Provide the [X, Y] coordinate of the cell's center where the given text is located.  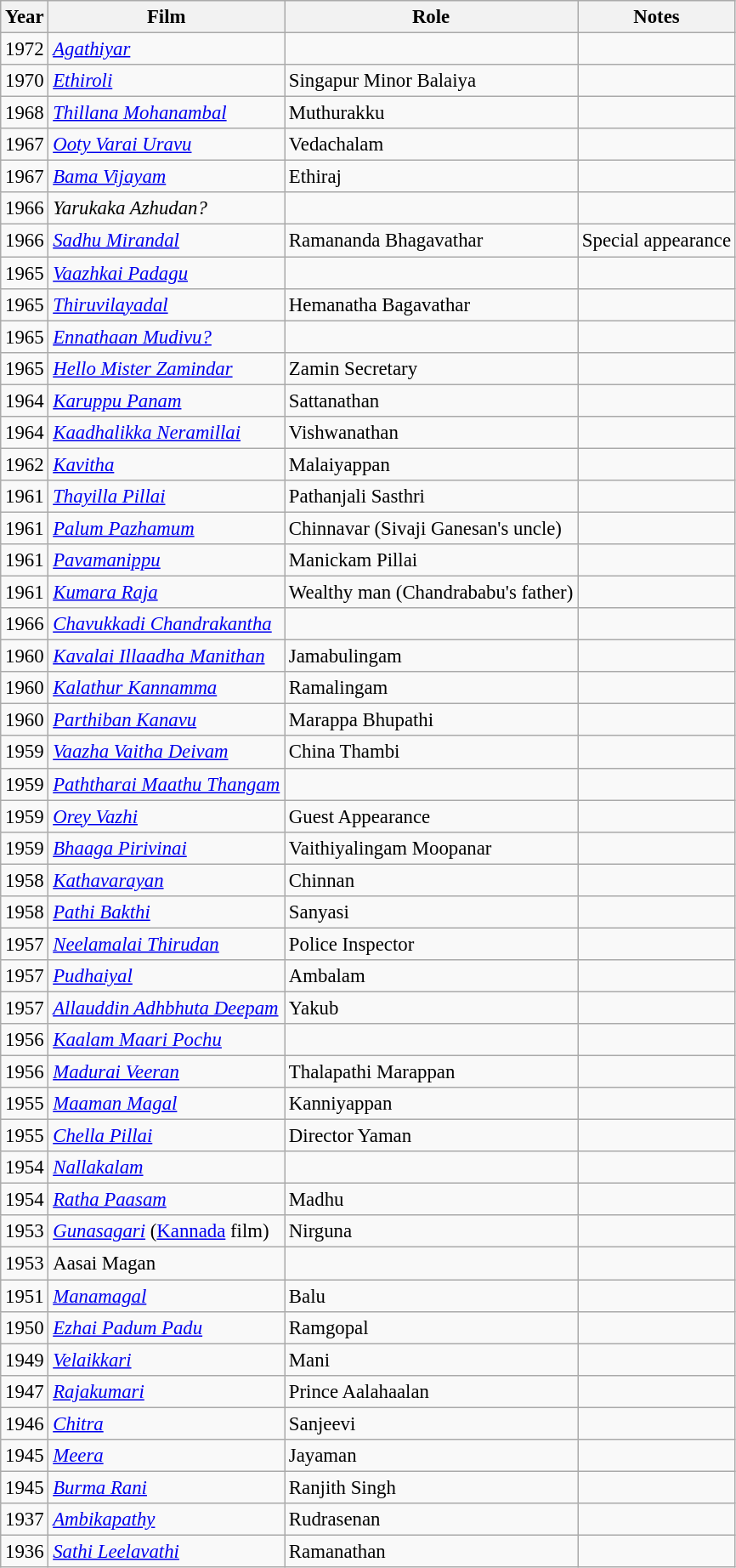
Pathi Bakthi [167, 912]
Vedachalam [432, 145]
Agathiyar [167, 49]
Nallakalam [167, 1167]
Paththarai Maathu Thangam [167, 784]
Nirguna [432, 1232]
1937 [25, 1520]
Rudrasenan [432, 1520]
Chinnavar (Sivaji Ganesan's uncle) [432, 528]
Pathanjali Sasthri [432, 497]
1970 [25, 81]
Wealthy man (Chandrababu's father) [432, 593]
Sadhu Mirandal [167, 241]
Chella Pillai [167, 1136]
Kavalai Illaadha Manithan [167, 656]
Year [25, 17]
Vishwanathan [432, 433]
Ambalam [432, 976]
Yarukaka Azhudan? [167, 208]
Ooty Varai Uravu [167, 145]
1949 [25, 1360]
Ratha Paasam [167, 1200]
Yakub [432, 1008]
Karuppu Panam [167, 401]
Ennathaan Mudivu? [167, 337]
Ethiroli [167, 81]
Thayilla Pillai [167, 497]
Madurai Veeran [167, 1072]
1972 [25, 49]
Burma Rani [167, 1487]
1968 [25, 113]
Gunasagari (Kannada film) [167, 1232]
Muthurakku [432, 113]
Aasai Magan [167, 1264]
Vaazhkai Padagu [167, 273]
Director Yaman [432, 1136]
Police Inspector [432, 944]
1962 [25, 464]
Kaadhalikka Neramillai [167, 433]
Maaman Magal [167, 1104]
Parthiban Kanavu [167, 720]
Bama Vijayam [167, 177]
Ramananda Bhagavathar [432, 241]
Neelamalai Thirudan [167, 944]
Chavukkadi Chandrakantha [167, 624]
Mani [432, 1360]
Ramalingam [432, 688]
Rajakumari [167, 1391]
1946 [25, 1423]
Jayaman [432, 1456]
Jamabulingam [432, 656]
1950 [25, 1327]
Malaiyappan [432, 464]
Ranjith Singh [432, 1487]
Thiruvilayadal [167, 304]
Kathavarayan [167, 880]
Kumara Raja [167, 593]
Sathi Leelavathi [167, 1551]
Madhu [432, 1200]
Notes [657, 17]
Sanyasi [432, 912]
Pudhaiyal [167, 976]
Chitra [167, 1423]
Kanniyappan [432, 1104]
Singapur Minor Balaiya [432, 81]
Vaithiyalingam Moopanar [432, 848]
Allauddin Adhbhuta Deepam [167, 1008]
Kaalam Maari Pochu [167, 1040]
Film [167, 17]
Balu [432, 1296]
Ethiraj [432, 177]
1951 [25, 1296]
Zamin Secretary [432, 368]
Hemanatha Bagavathar [432, 304]
Sattanathan [432, 401]
Ramanathan [432, 1551]
Thalapathi Marappan [432, 1072]
Marappa Bhupathi [432, 720]
1947 [25, 1391]
Sanjeevi [432, 1423]
Kavitha [167, 464]
Hello Mister Zamindar [167, 368]
Special appearance [657, 241]
Role [432, 17]
Ramgopal [432, 1327]
Chinnan [432, 880]
1936 [25, 1551]
Ezhai Padum Padu [167, 1327]
China Thambi [432, 753]
Bhaaga Pirivinai [167, 848]
Thillana Mohanambal [167, 113]
Vaazha Vaitha Deivam [167, 753]
Ambikapathy [167, 1520]
Pavamanippu [167, 560]
Meera [167, 1456]
Prince Aalahaalan [432, 1391]
Orey Vazhi [167, 816]
Kalathur Kannamma [167, 688]
Manickam Pillai [432, 560]
Manamagal [167, 1296]
Velaikkari [167, 1360]
Palum Pazhamum [167, 528]
Guest Appearance [432, 816]
